Provide the (X, Y) coordinate of the cell's center where the given text is located.  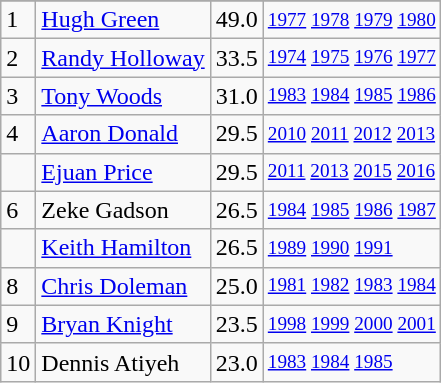
49.0 (236, 20)
4 (18, 134)
1974 1975 1976 1977 (352, 58)
1983 1984 1985 1986 (352, 96)
3 (18, 96)
Randy Holloway (123, 58)
Dennis Atiyeh (123, 362)
1989 1990 1991 (352, 248)
Ejuan Price (123, 172)
31.0 (236, 96)
Bryan Knight (123, 324)
6 (18, 210)
1984 1985 1986 1987 (352, 210)
Chris Doleman (123, 286)
Aaron Donald (123, 134)
Zeke Gadson (123, 210)
Keith Hamilton (123, 248)
1983 1984 1985 (352, 362)
10 (18, 362)
Hugh Green (123, 20)
1981 1982 1983 1984 (352, 286)
25.0 (236, 286)
1 (18, 20)
33.5 (236, 58)
23.5 (236, 324)
1977 1978 1979 1980 (352, 20)
2010 2011 2012 2013 (352, 134)
2 (18, 58)
9 (18, 324)
Tony Woods (123, 96)
1998 1999 2000 2001 (352, 324)
2011 2013 2015 2016 (352, 172)
23.0 (236, 362)
8 (18, 286)
